Scan for the cell matching the given text and deliver its [x, y] coordinate at center. 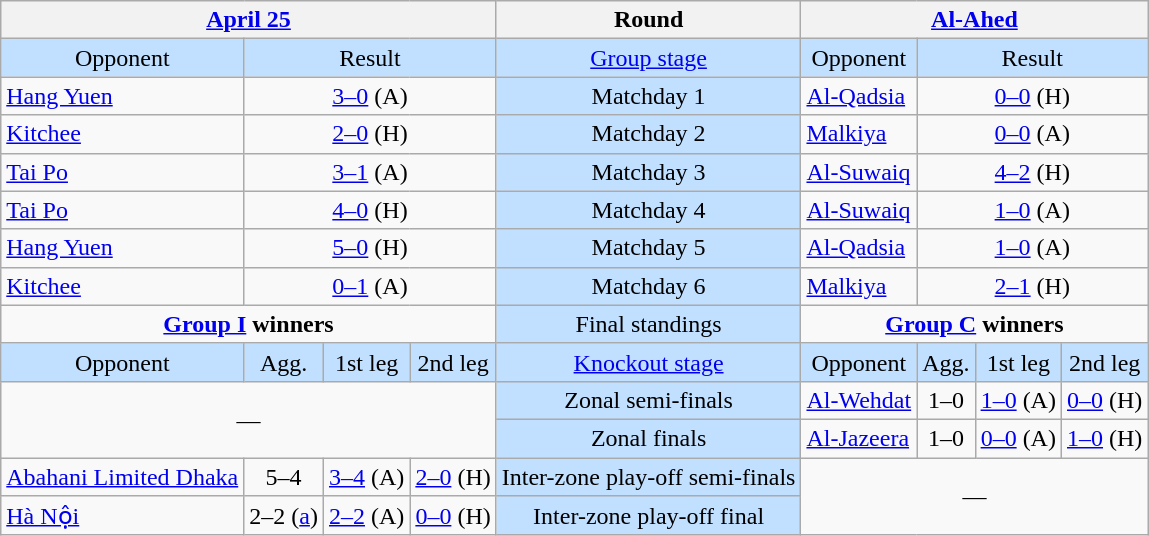
Matchday 5 [648, 248]
0–1 (A) [370, 286]
April 25 [248, 20]
Al-Ahed [974, 20]
Hà Nội [122, 516]
Matchday 3 [648, 172]
3–0 (A) [370, 96]
Inter-zone play-off final [648, 516]
2–2 (a) [284, 516]
3–1 (A) [370, 172]
5–4 [284, 477]
Al-Jazeera [859, 438]
Group C winners [974, 324]
Matchday 6 [648, 286]
Abahani Limited Dhaka [122, 477]
Knockout stage [648, 362]
Matchday 1 [648, 96]
Group I winners [248, 324]
Group stage [648, 58]
4–2 (H) [1032, 172]
Round [648, 20]
4–0 (H) [370, 210]
Matchday 4 [648, 210]
Zonal finals [648, 438]
Zonal semi-finals [648, 400]
2–1 (H) [1032, 286]
3–4 (A) [366, 477]
Matchday 2 [648, 134]
Inter-zone play-off semi-finals [648, 477]
Final standings [648, 324]
1–0 (H) [1104, 438]
Al-Wehdat [859, 400]
2–2 (A) [366, 516]
5–0 (H) [370, 248]
